Find where the given text appears and provide that cell's center as [X, Y] coordinate. 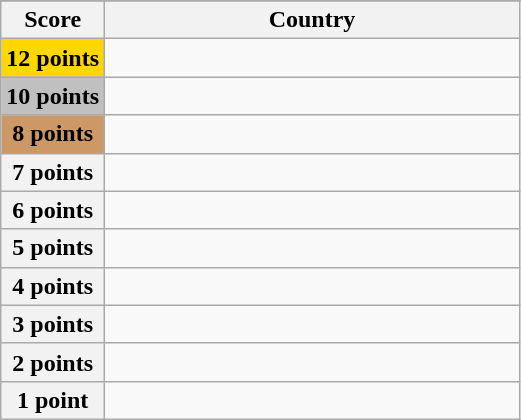
5 points [53, 248]
12 points [53, 58]
Score [53, 20]
7 points [53, 172]
3 points [53, 324]
1 point [53, 400]
Country [312, 20]
4 points [53, 286]
6 points [53, 210]
2 points [53, 362]
10 points [53, 96]
8 points [53, 134]
